Determine the [x, y] coordinate at the center of the cell enclosing the given text.  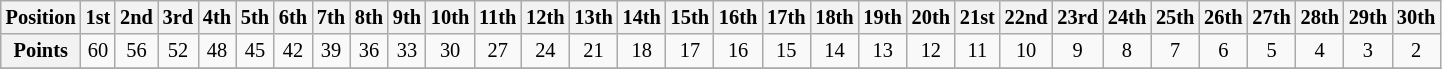
15 [786, 51]
30th [1416, 17]
3 [1368, 51]
11 [978, 51]
7th [331, 17]
11th [498, 17]
24 [545, 51]
5th [255, 17]
28th [1320, 17]
5 [1271, 51]
17th [786, 17]
6th [293, 17]
42 [293, 51]
33 [407, 51]
26th [1223, 17]
24th [1127, 17]
6 [1223, 51]
4 [1320, 51]
18 [642, 51]
8th [369, 17]
19th [883, 17]
25th [1175, 17]
56 [136, 51]
21 [593, 51]
1st [98, 17]
16th [738, 17]
12 [931, 51]
9th [407, 17]
17 [690, 51]
2nd [136, 17]
18th [834, 17]
10th [450, 17]
23rd [1077, 17]
52 [178, 51]
22nd [1026, 17]
20th [931, 17]
13 [883, 51]
4th [217, 17]
27th [1271, 17]
3rd [178, 17]
8 [1127, 51]
48 [217, 51]
Position [41, 17]
9 [1077, 51]
60 [98, 51]
45 [255, 51]
2 [1416, 51]
15th [690, 17]
36 [369, 51]
7 [1175, 51]
29th [1368, 17]
13th [593, 17]
12th [545, 17]
30 [450, 51]
14th [642, 17]
10 [1026, 51]
Points [41, 51]
21st [978, 17]
39 [331, 51]
14 [834, 51]
16 [738, 51]
27 [498, 51]
